Search for the cell housing the specified text and yield its (x, y) center coordinate. 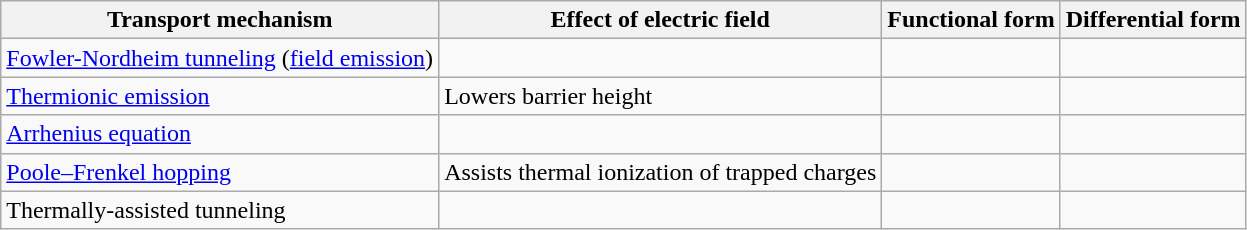
Transport mechanism (220, 20)
Arrhenius equation (220, 134)
Thermionic emission (220, 96)
Functional form (971, 20)
Fowler-Nordheim tunneling (field emission) (220, 58)
Lowers barrier height (660, 96)
Effect of electric field (660, 20)
Poole–Frenkel hopping (220, 172)
Thermally-assisted tunneling (220, 210)
Assists thermal ionization of trapped charges (660, 172)
Differential form (1153, 20)
